From the cell containing the given text, extract its center point as (x, y) coordinate. 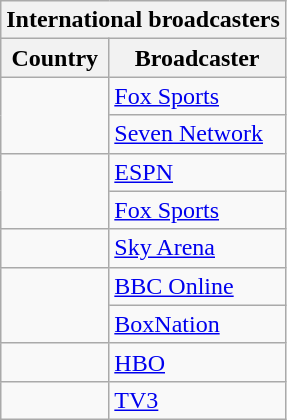
ESPN (198, 172)
BoxNation (198, 324)
HBO (198, 362)
TV3 (198, 400)
Sky Arena (198, 248)
International broadcasters (144, 20)
Country (55, 58)
Seven Network (198, 134)
BBC Online (198, 286)
Broadcaster (198, 58)
